Output the (X, Y) coordinate of the center of the cell containing the given text.  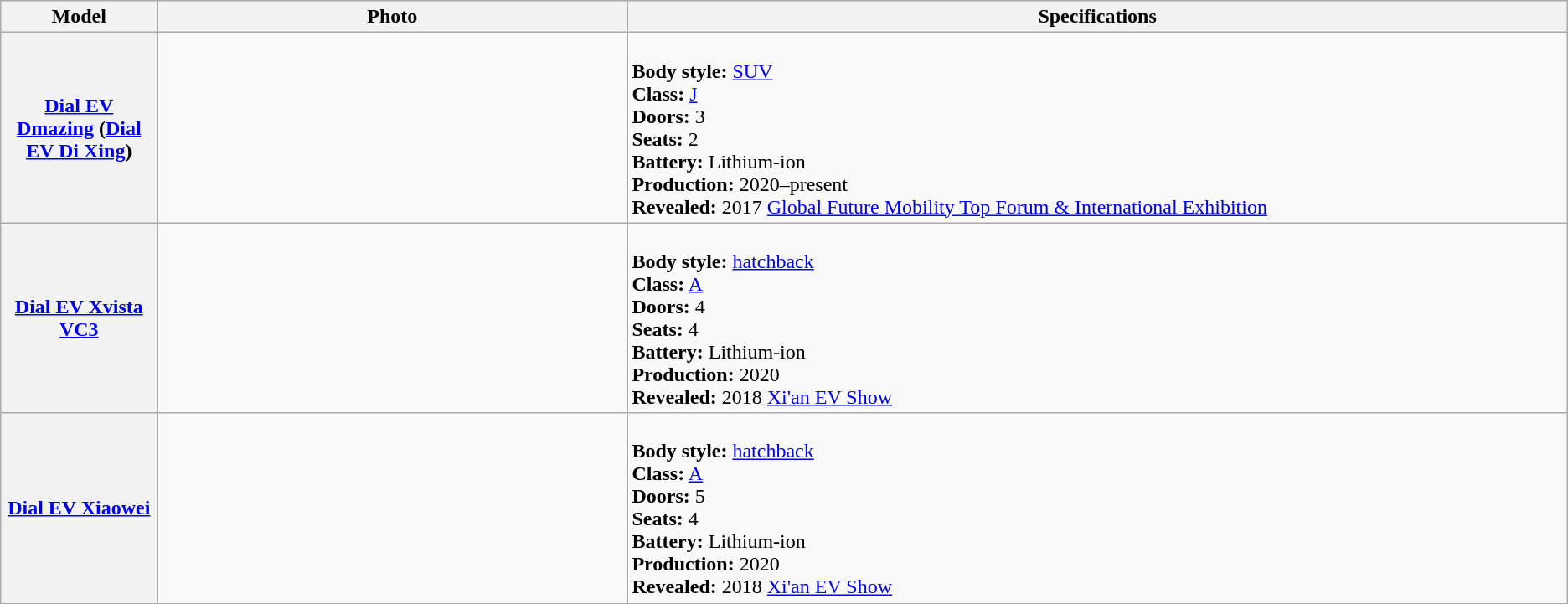
Body style: hatchbackClass: ADoors: 4Seats: 4Battery: Lithium-ionProduction: 2020Revealed: 2018 Xi'an EV Show (1097, 318)
Body style: hatchbackClass: ADoors: 5Seats: 4Battery: Lithium-ionProduction: 2020Revealed: 2018 Xi'an EV Show (1097, 508)
Dial EV Xiaowei (79, 508)
Specifications (1097, 17)
Dial EV Xvista VC3 (79, 318)
Dial EV Dmazing (Dial EV Di Xing) (79, 127)
Photo (392, 17)
Model (79, 17)
